Search for the cell housing the specified text and yield its [x, y] center coordinate. 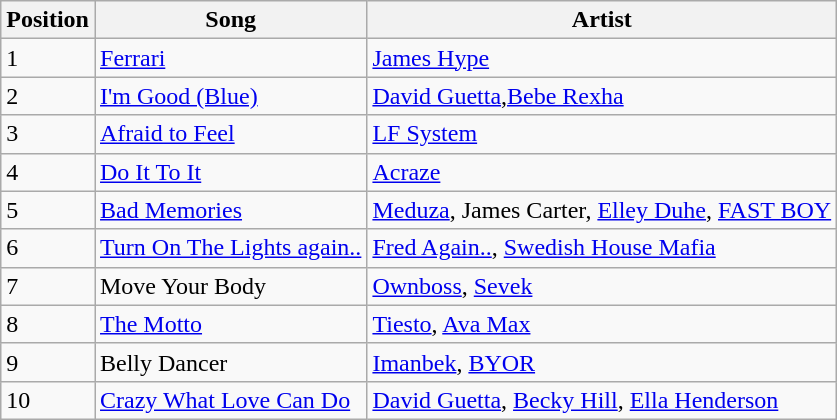
David Guetta,Bebe Rexha [602, 96]
Crazy What Love Can Do [230, 400]
Do It To It [230, 172]
Move Your Body [230, 286]
4 [48, 172]
David Guetta, Becky Hill, Ella Henderson [602, 400]
Ferrari [230, 58]
3 [48, 134]
I'm Good (Blue) [230, 96]
Afraid to Feel [230, 134]
9 [48, 362]
The Motto [230, 324]
2 [48, 96]
Ownboss, Sevek [602, 286]
Fred Again.., Swedish House Mafia [602, 248]
Bad Memories [230, 210]
5 [48, 210]
Artist [602, 20]
Acraze [602, 172]
Position [48, 20]
Imanbek, BYOR [602, 362]
Turn On The Lights again.. [230, 248]
James Hype [602, 58]
6 [48, 248]
7 [48, 286]
Tiesto, Ava Max [602, 324]
Belly Dancer [230, 362]
Meduza, James Carter, Elley Duhe, FAST BOY [602, 210]
1 [48, 58]
Song [230, 20]
10 [48, 400]
LF System [602, 134]
8 [48, 324]
